Return the (x, y) coordinate for the center point of the cell that contains the specified text.  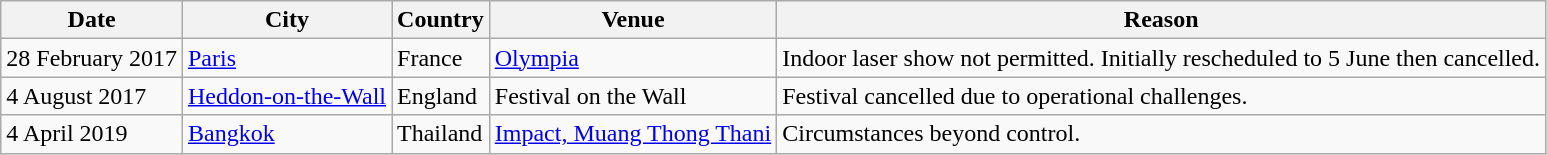
Olympia (632, 58)
Indoor laser show not permitted. Initially rescheduled to 5 June then cancelled. (1162, 58)
Circumstances beyond control. (1162, 134)
Festival cancelled due to operational challenges. (1162, 96)
Date (92, 20)
4 April 2019 (92, 134)
28 February 2017 (92, 58)
France (441, 58)
Venue (632, 20)
Festival on the Wall (632, 96)
Bangkok (286, 134)
Reason (1162, 20)
Paris (286, 58)
City (286, 20)
Country (441, 20)
England (441, 96)
Thailand (441, 134)
4 August 2017 (92, 96)
Heddon-on-the-Wall (286, 96)
Impact, Muang Thong Thani (632, 134)
